Find where the given text appears and provide that cell's center as (X, Y) coordinate. 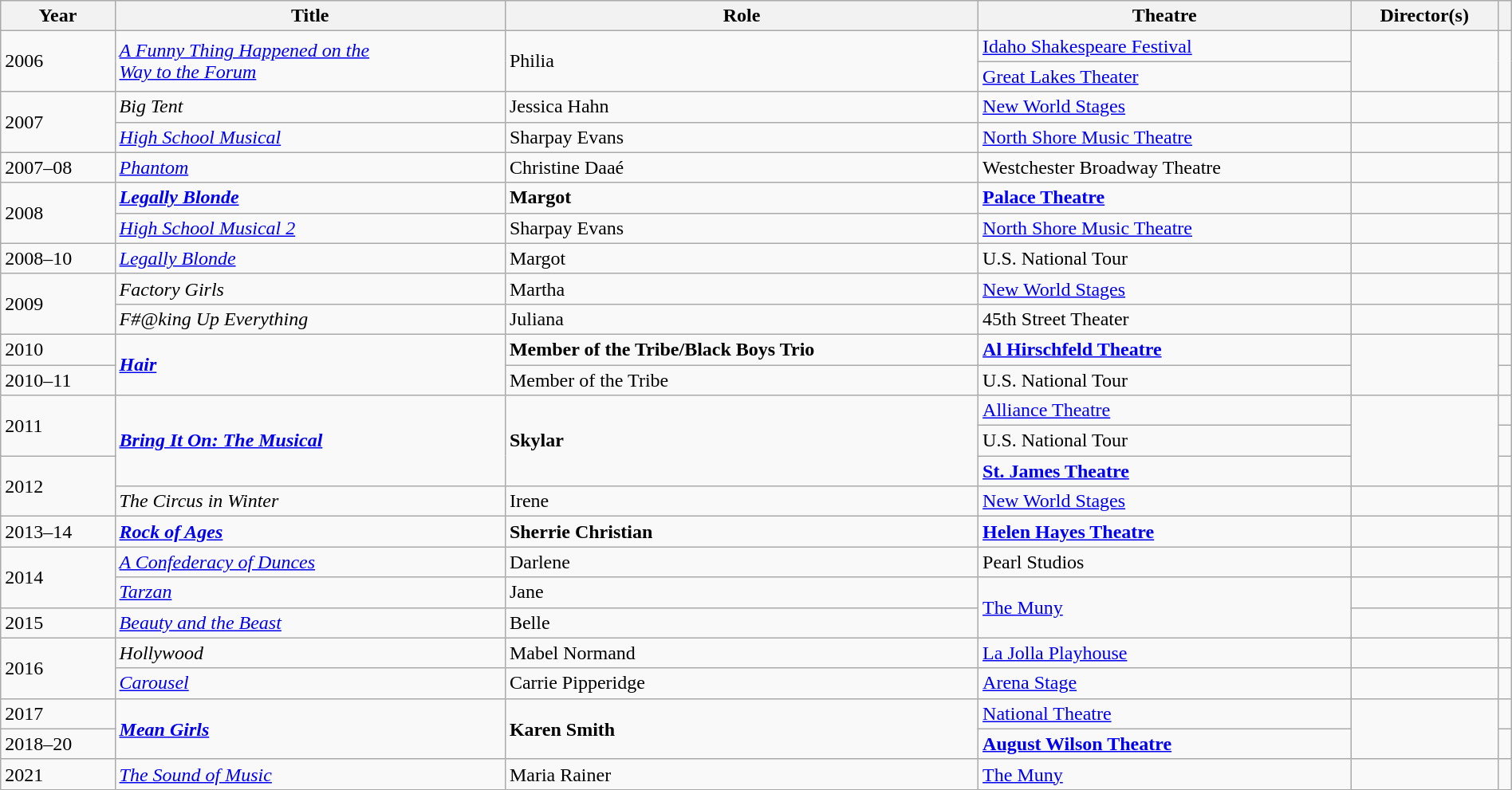
2007 (57, 122)
Christine Daaé (742, 167)
F#@king Up Everything (309, 319)
High School Musical (309, 137)
Maria Rainer (742, 774)
Jessica Hahn (742, 107)
2007–08 (57, 167)
Title (309, 16)
Mean Girls (309, 729)
Darlene (742, 562)
Beauty and the Beast (309, 623)
2017 (57, 713)
Sherrie Christian (742, 532)
2018–20 (57, 744)
2011 (57, 426)
Rock of Ages (309, 532)
45th Street Theater (1164, 319)
Theatre (1164, 16)
Year (57, 16)
Tarzan (309, 592)
Belle (742, 623)
Westchester Broadway Theatre (1164, 167)
2008 (57, 213)
St. James Theatre (1164, 471)
2010 (57, 349)
2021 (57, 774)
Factory Girls (309, 289)
2013–14 (57, 532)
High School Musical 2 (309, 228)
Member of the Tribe (742, 380)
Philia (742, 61)
2012 (57, 486)
Bring It On: The Musical (309, 441)
Hair (309, 364)
2006 (57, 61)
La Jolla Playhouse (1164, 653)
2009 (57, 304)
Al Hirschfeld Theatre (1164, 349)
2014 (57, 577)
Skylar (742, 441)
Member of the Tribe/Black Boys Trio (742, 349)
The Sound of Music (309, 774)
2010–11 (57, 380)
Role (742, 16)
A Confederacy of Dunces (309, 562)
Carousel (309, 683)
August Wilson Theatre (1164, 744)
Idaho Shakespeare Festival (1164, 46)
Mabel Normand (742, 653)
Karen Smith (742, 729)
2016 (57, 668)
Carrie Pipperidge (742, 683)
Alliance Theatre (1164, 411)
Juliana (742, 319)
Jane (742, 592)
Phantom (309, 167)
2015 (57, 623)
Irene (742, 501)
Director(s) (1424, 16)
Pearl Studios (1164, 562)
A Funny Thing Happened on the Way to the Forum (309, 61)
Palace Theatre (1164, 198)
Hollywood (309, 653)
Great Lakes Theater (1164, 77)
Helen Hayes Theatre (1164, 532)
Big Tent (309, 107)
The Circus in Winter (309, 501)
Arena Stage (1164, 683)
2008–10 (57, 258)
Martha (742, 289)
National Theatre (1164, 713)
